Return the [x, y] coordinate for the center point of the cell that contains the specified text.  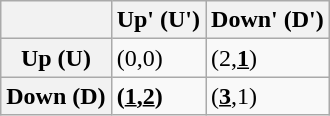
Up (U) [56, 58]
(1,2) [158, 96]
Down' (D') [268, 20]
Down (D) [56, 96]
(2,1) [268, 58]
(0,0) [158, 58]
Up' (U') [158, 20]
(3,1) [268, 96]
